Provide the [X, Y] coordinate of the cell's center where the given text is located.  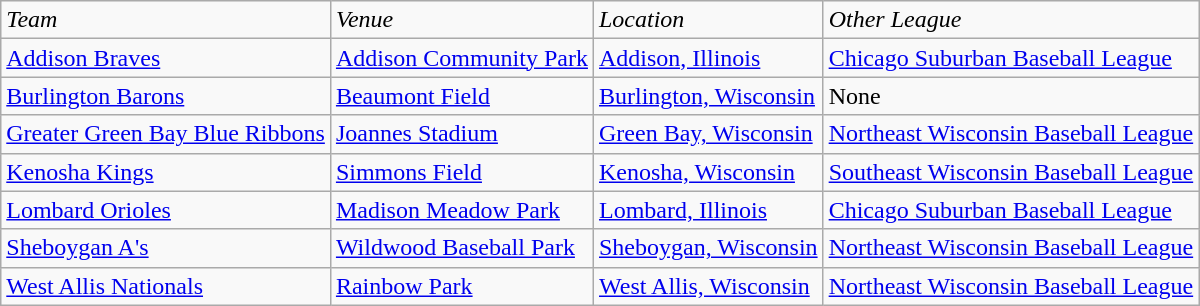
Beaumont Field [462, 96]
Lombard, Illinois [708, 210]
Green Bay, Wisconsin [708, 134]
None [1011, 96]
Location [708, 20]
Kenosha Kings [166, 172]
Addison, Illinois [708, 58]
Other League [1011, 20]
Southeast Wisconsin Baseball League [1011, 172]
Lombard Orioles [166, 210]
Addison Braves [166, 58]
Greater Green Bay Blue Ribbons [166, 134]
Joannes Stadium [462, 134]
Burlington Barons [166, 96]
Team [166, 20]
Venue [462, 20]
West Allis Nationals [166, 286]
Kenosha, Wisconsin [708, 172]
West Allis, Wisconsin [708, 286]
Simmons Field [462, 172]
Addison Community Park [462, 58]
Rainbow Park [462, 286]
Sheboygan, Wisconsin [708, 248]
Burlington, Wisconsin [708, 96]
Madison Meadow Park [462, 210]
Sheboygan A's [166, 248]
Wildwood Baseball Park [462, 248]
